Scan for the cell matching the given text and deliver its [X, Y] coordinate at center. 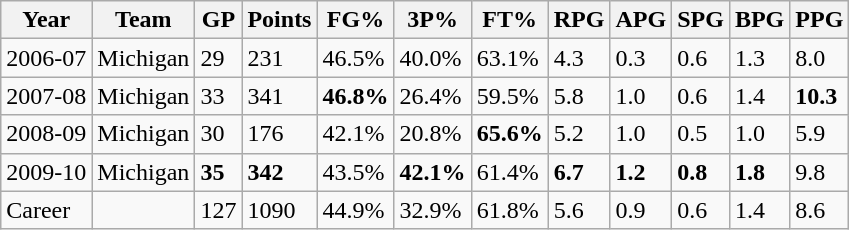
10.3 [820, 96]
26.4% [432, 96]
59.5% [510, 96]
5.6 [579, 210]
4.3 [579, 58]
6.7 [579, 172]
29 [218, 58]
5.2 [579, 134]
30 [218, 134]
341 [280, 96]
43.5% [356, 172]
FT% [510, 20]
FG% [356, 20]
1090 [280, 210]
0.8 [701, 172]
61.8% [510, 210]
2007-08 [46, 96]
BPG [759, 20]
46.8% [356, 96]
342 [280, 172]
65.6% [510, 134]
46.5% [356, 58]
0.9 [641, 210]
5.9 [820, 134]
61.4% [510, 172]
0.3 [641, 58]
8.6 [820, 210]
44.9% [356, 210]
1.2 [641, 172]
2006-07 [46, 58]
33 [218, 96]
Career [46, 210]
32.9% [432, 210]
20.8% [432, 134]
PPG [820, 20]
176 [280, 134]
8.0 [820, 58]
RPG [579, 20]
40.0% [432, 58]
35 [218, 172]
SPG [701, 20]
2009-10 [46, 172]
1.8 [759, 172]
1.3 [759, 58]
2008-09 [46, 134]
127 [218, 210]
Team [144, 20]
GP [218, 20]
63.1% [510, 58]
Points [280, 20]
0.5 [701, 134]
Year [46, 20]
5.8 [579, 96]
APG [641, 20]
9.8 [820, 172]
231 [280, 58]
3P% [432, 20]
